Pinpoint the cell where the given text exists, returning its (x, y) midpoint coordinate. 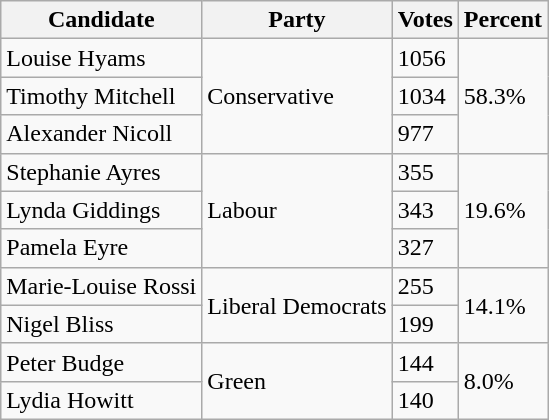
355 (425, 172)
Lynda Giddings (102, 210)
14.1% (502, 305)
Nigel Bliss (102, 324)
58.3% (502, 96)
144 (425, 362)
1056 (425, 58)
Stephanie Ayres (102, 172)
Peter Budge (102, 362)
Timothy Mitchell (102, 96)
199 (425, 324)
Green (297, 381)
19.6% (502, 210)
343 (425, 210)
Conservative (297, 96)
1034 (425, 96)
Liberal Democrats (297, 305)
Alexander Nicoll (102, 134)
140 (425, 400)
327 (425, 248)
Percent (502, 20)
255 (425, 286)
Marie-Louise Rossi (102, 286)
Candidate (102, 20)
Pamela Eyre (102, 248)
Louise Hyams (102, 58)
977 (425, 134)
Votes (425, 20)
Lydia Howitt (102, 400)
8.0% (502, 381)
Party (297, 20)
Labour (297, 210)
